Provide the [x, y] coordinate of the cell's center where the given text is located.  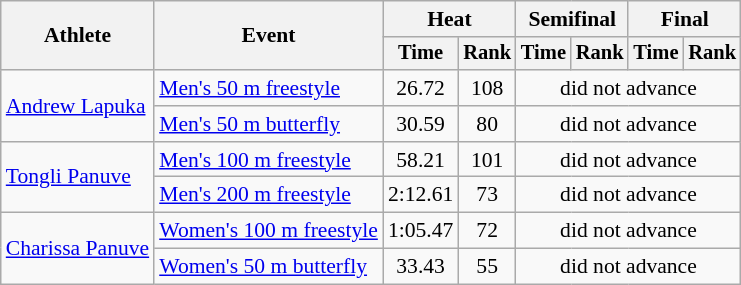
Men's 100 m freestyle [268, 160]
Charissa Panuve [78, 248]
Andrew Lapuka [78, 106]
Women's 50 m butterfly [268, 267]
72 [487, 231]
1:05.47 [420, 231]
58.21 [420, 160]
Women's 100 m freestyle [268, 231]
Men's 50 m freestyle [268, 88]
26.72 [420, 88]
55 [487, 267]
101 [487, 160]
30.59 [420, 124]
Athlete [78, 36]
2:12.61 [420, 195]
Final [684, 19]
Heat [450, 19]
Event [268, 36]
80 [487, 124]
Men's 200 m freestyle [268, 195]
33.43 [420, 267]
Tongli Panuve [78, 178]
Semifinal [572, 19]
108 [487, 88]
Men's 50 m butterfly [268, 124]
73 [487, 195]
